Scan for the cell matching the given text and deliver its [X, Y] coordinate at center. 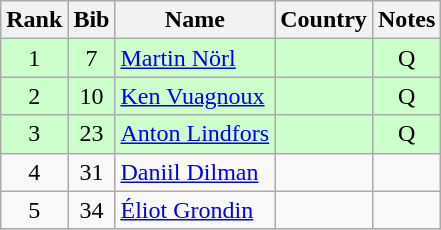
3 [34, 134]
5 [34, 210]
10 [92, 96]
34 [92, 210]
Bib [92, 20]
Ken Vuagnoux [195, 96]
Daniil Dilman [195, 172]
31 [92, 172]
Notes [406, 20]
Éliot Grondin [195, 210]
2 [34, 96]
Name [195, 20]
Country [324, 20]
Anton Lindfors [195, 134]
23 [92, 134]
Martin Nörl [195, 58]
1 [34, 58]
Rank [34, 20]
7 [92, 58]
4 [34, 172]
